Search for the cell housing the specified text and yield its [x, y] center coordinate. 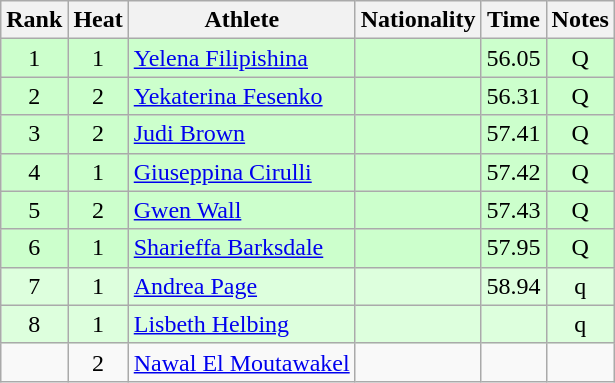
56.31 [514, 96]
Rank [34, 20]
Yekaterina Fesenko [242, 96]
57.42 [514, 172]
57.95 [514, 248]
Sharieffa Barksdale [242, 248]
Giuseppina Cirulli [242, 172]
Gwen Wall [242, 210]
4 [34, 172]
8 [34, 324]
58.94 [514, 286]
Nawal El Moutawakel [242, 362]
Judi Brown [242, 134]
6 [34, 248]
7 [34, 286]
Andrea Page [242, 286]
Nationality [418, 20]
57.41 [514, 134]
Notes [580, 20]
Yelena Filipishina [242, 58]
3 [34, 134]
Heat [98, 20]
57.43 [514, 210]
5 [34, 210]
Time [514, 20]
Athlete [242, 20]
56.05 [514, 58]
Lisbeth Helbing [242, 324]
